Provide the [X, Y] coordinate of the cell's center where the given text is located.  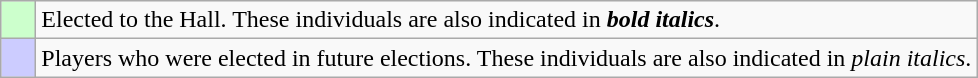
Elected to the Hall. These individuals are also indicated in bold italics. [506, 20]
Players who were elected in future elections. These individuals are also indicated in plain italics. [506, 58]
